Locate the cell with the specified text and output its (x, y) center coordinate. 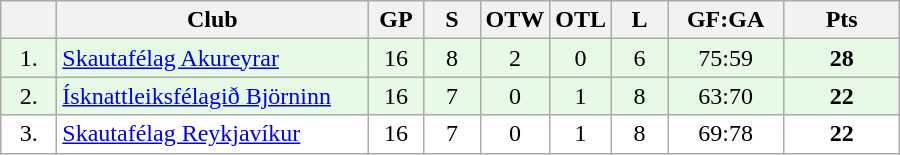
75:59 (726, 58)
63:70 (726, 96)
6 (640, 58)
28 (842, 58)
Skautafélag Akureyrar (212, 58)
2 (515, 58)
Ísknattleiksfélagið Björninn (212, 96)
L (640, 20)
S (452, 20)
GF:GA (726, 20)
1. (29, 58)
GP (396, 20)
2. (29, 96)
3. (29, 134)
OTL (581, 20)
Pts (842, 20)
Club (212, 20)
OTW (515, 20)
Skautafélag Reykjavíkur (212, 134)
69:78 (726, 134)
